Output the (x, y) coordinate of the center of the cell containing the given text.  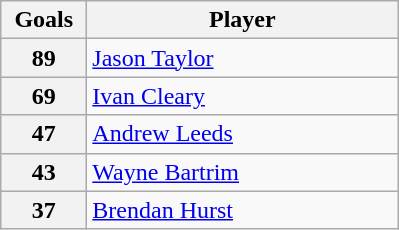
Player (242, 20)
Ivan Cleary (242, 96)
Goals (44, 20)
Andrew Leeds (242, 134)
Jason Taylor (242, 58)
37 (44, 210)
Wayne Bartrim (242, 172)
69 (44, 96)
43 (44, 172)
Brendan Hurst (242, 210)
47 (44, 134)
89 (44, 58)
